Locate the cell with the specified text and output its (x, y) center coordinate. 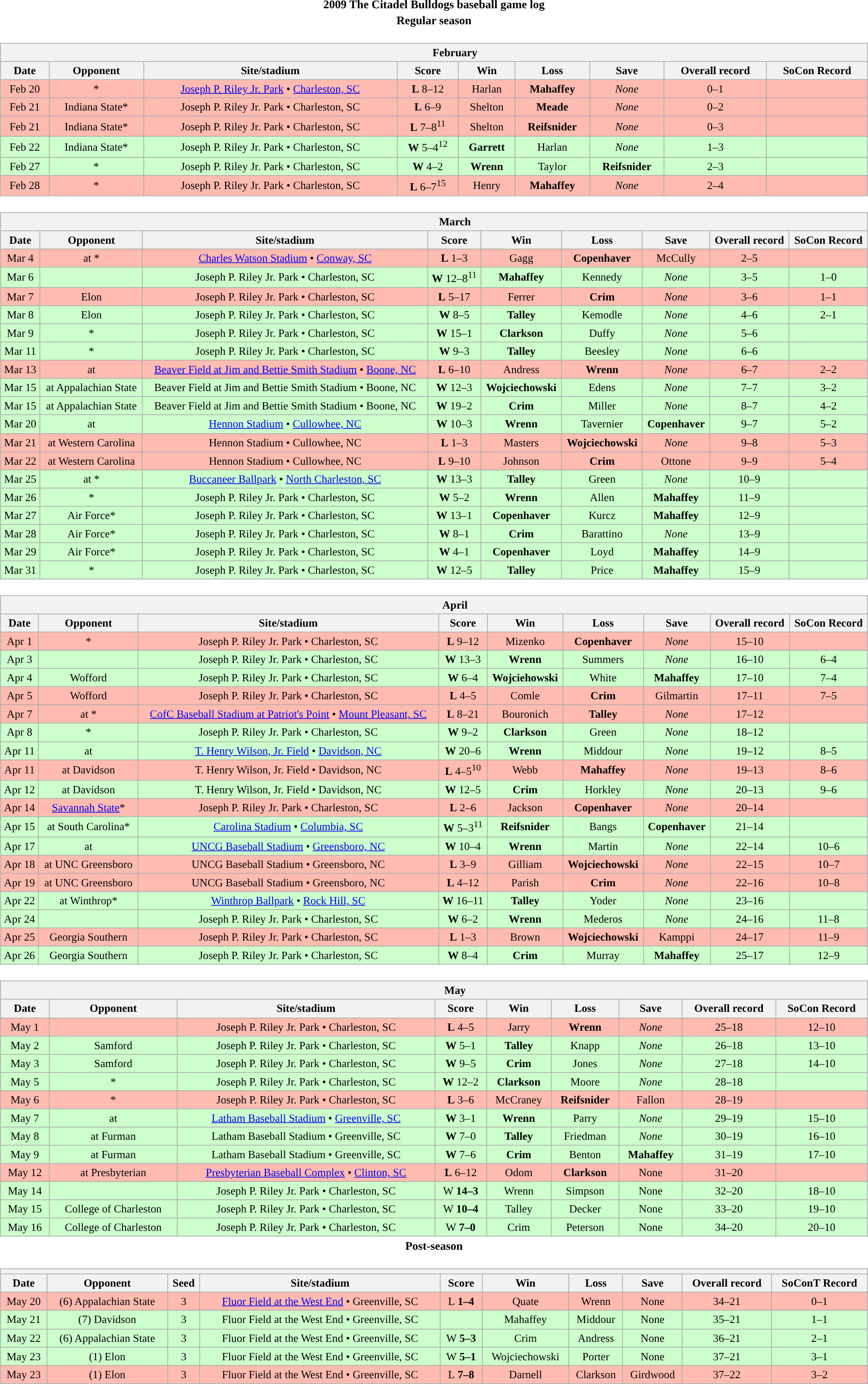
0–2 (715, 107)
W 12–811 (454, 277)
20–10 (821, 1227)
Apr 5 (19, 696)
2–3 (715, 166)
at Winthrop* (88, 901)
Webb (525, 770)
32–20 (729, 1191)
Carolina Stadium • Columbia, SC (288, 827)
Quate (526, 1302)
L 7–811 (428, 126)
Kennedy (603, 277)
Mar 22 (20, 461)
20–14 (750, 807)
Kurcz (603, 515)
May 5 (25, 1082)
L 3–6 (461, 1100)
Mar 29 (20, 552)
W 19–2 (454, 406)
W 12–2 (461, 1082)
2–5 (749, 258)
13–9 (749, 534)
7–4 (829, 678)
34–21 (727, 1302)
Meade (552, 107)
7–7 (749, 388)
May 3 (25, 1063)
19–12 (750, 751)
L 8–12 (428, 89)
28–18 (729, 1082)
2–2 (828, 370)
Apr 22 (19, 901)
6–6 (749, 351)
W 9–5 (461, 1063)
W 20–6 (463, 751)
6–7 (749, 370)
May 21 (24, 1320)
Gilmartin (677, 696)
W 5–311 (463, 827)
W 4–2 (428, 166)
Mar 8 (20, 315)
Feb 20 (25, 89)
L 9–10 (454, 461)
Mizenko (525, 641)
L 6–10 (454, 370)
W 16–11 (463, 901)
Loyd (603, 552)
Price (603, 570)
22–16 (750, 882)
at South Carolina* (88, 827)
19–13 (750, 770)
Mar 25 (20, 479)
April (434, 605)
L 4–12 (463, 882)
Benton (585, 1154)
0–3 (715, 126)
Ottone (676, 461)
2–4 (715, 186)
14–10 (821, 1063)
Fallon (651, 1100)
Wojciehowski (525, 678)
May (434, 991)
Kamppi (677, 937)
Buccaneer Ballpark • North Charleston, SC (285, 479)
31–20 (729, 1173)
SoConT Record (820, 1283)
9–9 (749, 461)
May 22 (24, 1338)
CofC Baseball Stadium at Patriot's Point • Mount Pleasant, SC (288, 714)
Peterson (585, 1227)
Apr 19 (19, 882)
W 10–3 (454, 424)
Feb 22 (25, 147)
W 5–2 (454, 497)
W 3–1 (461, 1118)
Seed (184, 1283)
L 4–510 (463, 770)
Parry (585, 1118)
W 13–1 (454, 515)
Girdwood (653, 1374)
Brown (525, 937)
5–2 (828, 424)
White (603, 678)
30–19 (729, 1136)
Parish (525, 882)
19–10 (821, 1209)
25–18 (729, 1027)
Apr 7 (19, 714)
May 2 (25, 1045)
27–18 (729, 1063)
10–9 (749, 479)
Gagg (521, 258)
Darnell (526, 1374)
Porter (596, 1356)
13–10 (821, 1045)
W 8–4 (463, 956)
23–16 (750, 901)
L 8–21 (463, 714)
Mar 11 (20, 351)
Horkley (603, 789)
Gilliam (525, 865)
29–19 (729, 1118)
3–5 (749, 277)
26–18 (729, 1045)
5–3 (828, 442)
35–21 (727, 1320)
18–12 (750, 732)
9–8 (749, 442)
May 16 (25, 1227)
3–6 (749, 297)
Apr 24 (19, 919)
10–7 (829, 865)
L 6–12 (461, 1173)
May 1 (25, 1027)
11–8 (829, 919)
W 14–3 (461, 1191)
Edens (603, 388)
Mar 26 (20, 497)
10–8 (829, 882)
Apr 26 (19, 956)
Tavernier (603, 424)
31–19 (729, 1154)
L 1–4 (461, 1302)
Ferrer (521, 297)
Martin (603, 846)
1–3 (715, 147)
Jones (585, 1063)
28–19 (729, 1100)
Beesley (603, 351)
W 4–1 (454, 552)
Presbyterian Baseball Complex • Clinton, SC (306, 1173)
Johnson (521, 461)
36–21 (727, 1338)
W 6–4 (463, 678)
Simpson (585, 1191)
8–5 (829, 751)
Feb 27 (25, 166)
10–6 (829, 846)
May 14 (25, 1191)
W 5–3 (461, 1338)
L 5–17 (454, 297)
5–4 (828, 461)
W 6–2 (463, 919)
March (434, 221)
Jarry (519, 1027)
18–10 (821, 1191)
Allen (603, 497)
L 9–12 (463, 641)
Mar 6 (20, 277)
Bangs (603, 827)
4–2 (828, 406)
20–13 (750, 789)
Moore (585, 1082)
Mar 13 (20, 370)
Yoder (603, 901)
22–14 (750, 846)
Knapp (585, 1045)
May 20 (24, 1302)
Garrett (487, 147)
W 8–1 (454, 534)
Bouronich (525, 714)
Feb 28 (25, 186)
W 12–3 (454, 388)
W 15–1 (454, 333)
Kemodle (603, 315)
Mar 9 (20, 333)
at Presbyterian (113, 1173)
Charles Watson Stadium • Conway, SC (285, 258)
Henry (487, 186)
24–17 (750, 937)
McCully (676, 258)
Odom (519, 1173)
Mar 21 (20, 442)
W 9–3 (454, 351)
Mar 7 (20, 297)
L 3–9 (463, 865)
May 12 (25, 1173)
McCraney (519, 1100)
Duffy (603, 333)
May 15 (25, 1209)
17–12 (750, 714)
34–20 (729, 1227)
33–20 (729, 1209)
Miller (603, 406)
Apr 17 (19, 846)
Masters (521, 442)
14–9 (749, 552)
Taylor (552, 166)
Apr 18 (19, 865)
May 7 (25, 1118)
Mar 27 (20, 515)
15–9 (749, 570)
May 9 (25, 1154)
Mar 28 (20, 534)
W 9–2 (463, 732)
L 2–6 (463, 807)
Apr 15 (19, 827)
12–10 (821, 1027)
Comle (525, 696)
L 7–8 (461, 1374)
Mar 20 (20, 424)
Decker (585, 1209)
37–22 (727, 1374)
Friedman (585, 1136)
W 7–6 (461, 1154)
Apr 1 (19, 641)
4–6 (749, 315)
Apr 3 (19, 660)
21–14 (750, 827)
February (434, 52)
Apr 14 (19, 807)
Barattino (603, 534)
8–6 (829, 770)
6–4 (829, 660)
Mar 4 (20, 258)
W 8–5 (454, 315)
May 8 (25, 1136)
3–1 (820, 1356)
(7) Davidson (107, 1320)
Winthrop Ballpark • Rock Hill, SC (288, 901)
L 6–9 (428, 107)
7–5 (829, 696)
37–21 (727, 1356)
8–7 (749, 406)
Summers (603, 660)
W 5–412 (428, 147)
24–16 (750, 919)
Mar 31 (20, 570)
22–15 (750, 865)
May 6 (25, 1100)
1–0 (828, 277)
L 6–715 (428, 186)
9–7 (749, 424)
5–6 (749, 333)
Savannah State* (88, 807)
Apr 4 (19, 678)
9–6 (829, 789)
Murray (603, 956)
25–17 (750, 956)
17–11 (750, 696)
Apr 12 (19, 789)
Mederos (603, 919)
Jackson (525, 807)
Apr 25 (19, 937)
Apr 8 (19, 732)
